Output the [X, Y] coordinate of the center of the cell containing the given text.  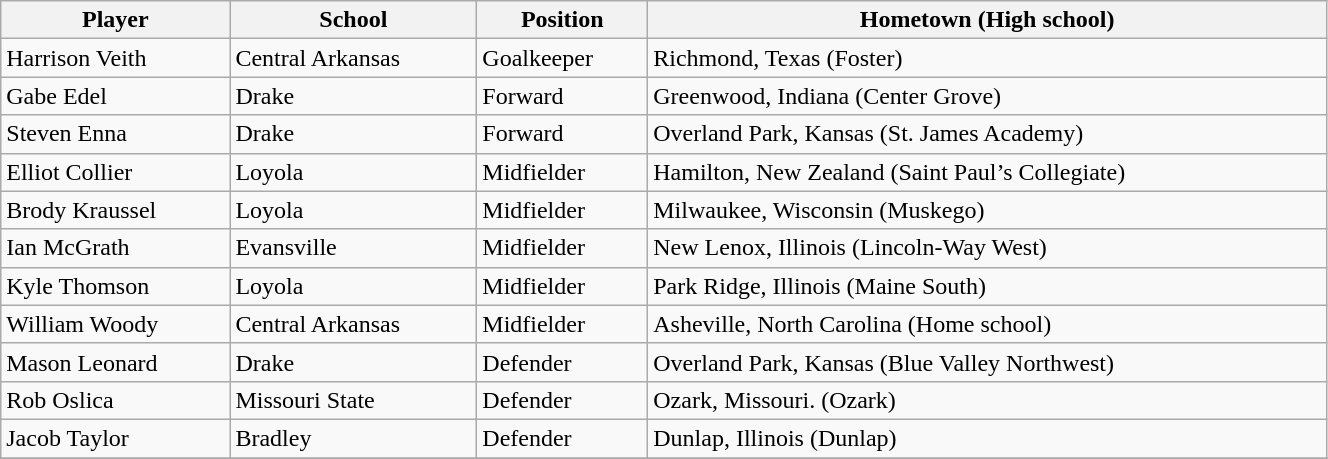
Bradley [354, 438]
Evansville [354, 248]
Gabe Edel [116, 96]
Hometown (High school) [988, 20]
Harrison Veith [116, 58]
Richmond, Texas (Foster) [988, 58]
Steven Enna [116, 134]
Elliot Collier [116, 172]
Position [562, 20]
Overland Park, Kansas (St. James Academy) [988, 134]
Asheville, North Carolina (Home school) [988, 324]
Rob Oslica [116, 400]
Ozark, Missouri. (Ozark) [988, 400]
Jacob Taylor [116, 438]
Mason Leonard [116, 362]
Greenwood, Indiana (Center Grove) [988, 96]
Milwaukee, Wisconsin (Muskego) [988, 210]
Overland Park, Kansas (Blue Valley Northwest) [988, 362]
Brody Kraussel [116, 210]
Player [116, 20]
Kyle Thomson [116, 286]
William Woody [116, 324]
Park Ridge, Illinois (Maine South) [988, 286]
Missouri State [354, 400]
Goalkeeper [562, 58]
School [354, 20]
Hamilton, New Zealand (Saint Paul’s Collegiate) [988, 172]
New Lenox, Illinois (Lincoln-Way West) [988, 248]
Dunlap, Illinois (Dunlap) [988, 438]
Ian McGrath [116, 248]
